Scan for the cell matching the given text and deliver its [x, y] coordinate at center. 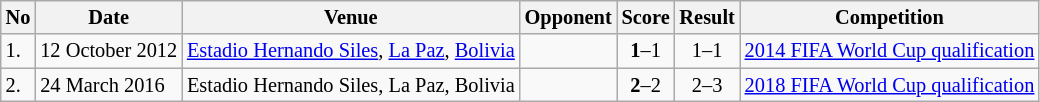
Result [708, 17]
1. [18, 51]
2018 FIFA World Cup qualification [890, 85]
Score [646, 17]
24 March 2016 [108, 85]
2. [18, 85]
No [18, 17]
2–3 [708, 85]
Opponent [568, 17]
Date [108, 17]
2–2 [646, 85]
12 October 2012 [108, 51]
Venue [351, 17]
2014 FIFA World Cup qualification [890, 51]
Competition [890, 17]
